Return the (X, Y) coordinate for the center point of the cell that contains the specified text.  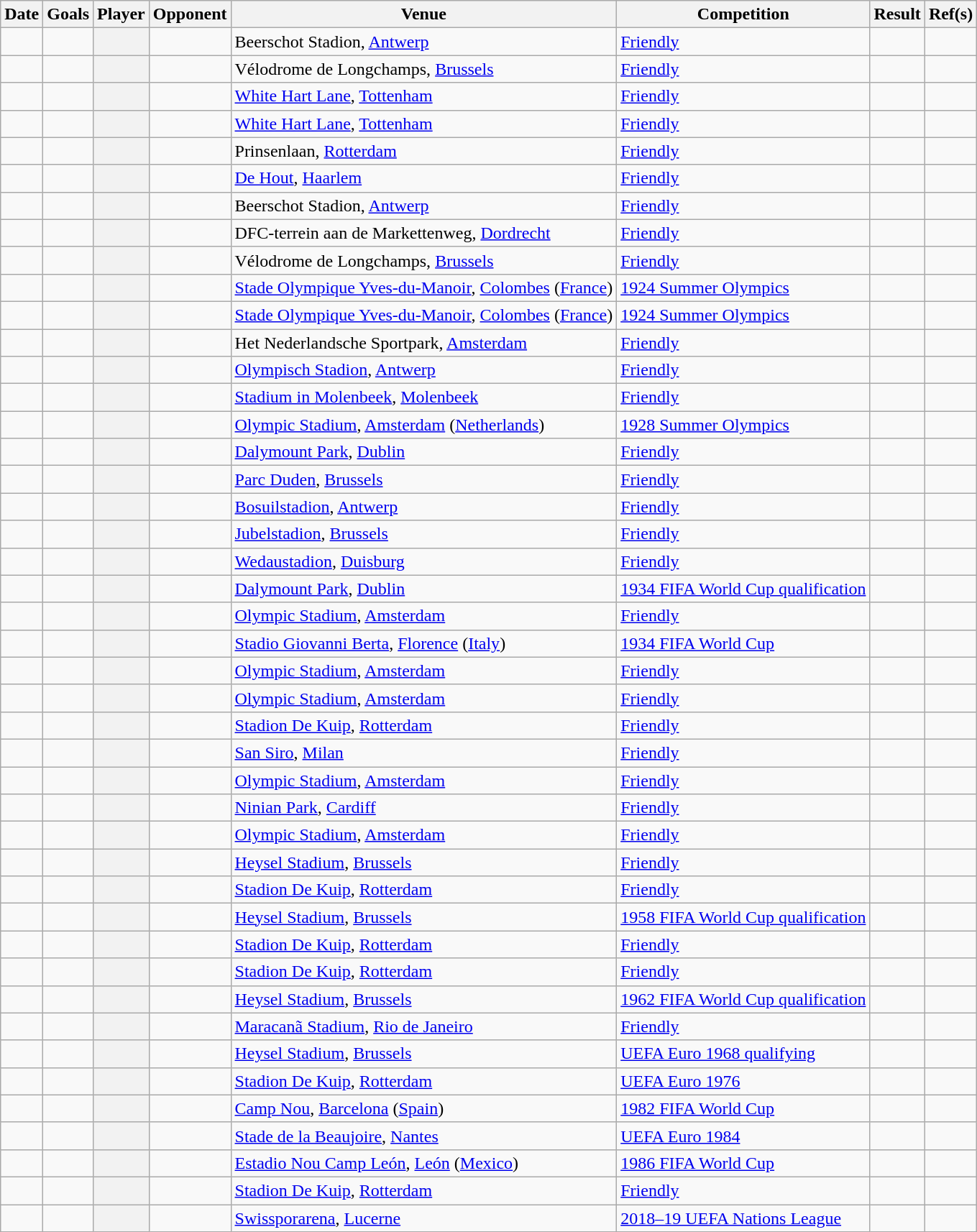
Parc Duden, Brussels (424, 479)
1962 FIFA World Cup qualification (743, 999)
Ref(s) (950, 14)
Stadio Giovanni Berta, Florence (Italy) (424, 643)
1958 FIFA World Cup qualification (743, 917)
Jubelstadion, Brussels (424, 534)
Prinsenlaan, Rotterdam (424, 151)
Venue (424, 14)
Opponent (190, 14)
1982 FIFA World Cup (743, 1108)
Stadium in Molenbeek, Molenbeek (424, 397)
Goals (68, 14)
Maracanã Stadium, Rio de Janeiro (424, 1026)
1934 FIFA World Cup qualification (743, 589)
1986 FIFA World Cup (743, 1163)
Estadio Nou Camp León, León (Mexico) (424, 1163)
UEFA Euro 1976 (743, 1081)
UEFA Euro 1968 qualifying (743, 1054)
Swissporarena, Lucerne (424, 1218)
Camp Nou, Barcelona (Spain) (424, 1108)
Player (121, 14)
UEFA Euro 1984 (743, 1136)
Bosuilstadion, Antwerp (424, 507)
2018–19 UEFA Nations League (743, 1218)
Olympic Stadium, Amsterdam (Netherlands) (424, 425)
Result (897, 14)
1928 Summer Olympics (743, 425)
DFC-terrein aan de Markettenweg, Dordrecht (424, 233)
San Siro, Milan (424, 753)
Date (22, 14)
Stade de la Beaujoire, Nantes (424, 1136)
Competition (743, 14)
1934 FIFA World Cup (743, 643)
Wedaustadion, Duisburg (424, 561)
Ninian Park, Cardiff (424, 808)
Olympisch Stadion, Antwerp (424, 370)
Het Nederlandsche Sportpark, Amsterdam (424, 343)
De Hout, Haarlem (424, 178)
